From the cell containing the given text, extract its center point as [x, y] coordinate. 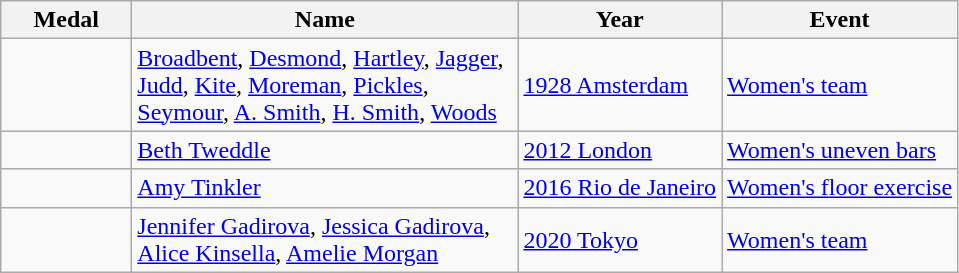
Women's floor exercise [840, 188]
Amy Tinkler [325, 188]
Name [325, 20]
Jennifer Gadirova, Jessica Gadirova,Alice Kinsella, Amelie Morgan [325, 240]
Medal [66, 20]
2016 Rio de Janeiro [620, 188]
2012 London [620, 150]
Year [620, 20]
Event [840, 20]
2020 Tokyo [620, 240]
1928 Amsterdam [620, 85]
Women's uneven bars [840, 150]
Broadbent, Desmond, Hartley, Jagger, Judd, Kite, Moreman, Pickles, Seymour, A. Smith, H. Smith, Woods [325, 85]
Beth Tweddle [325, 150]
